Extract the (x, y) coordinate from the center of the cell holding the provided text.  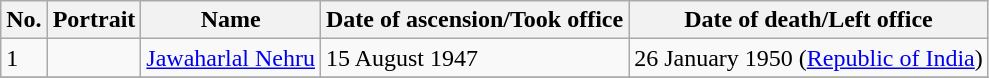
Date of death/Left office (809, 20)
15 August 1947 (474, 58)
Jawaharlal Nehru (231, 58)
26 January 1950 (Republic of India) (809, 58)
Date of ascension/Took office (474, 20)
1 (24, 58)
No. (24, 20)
Portrait (94, 20)
Name (231, 20)
